Extract the [x, y] coordinate from the center of the cell holding the provided text.  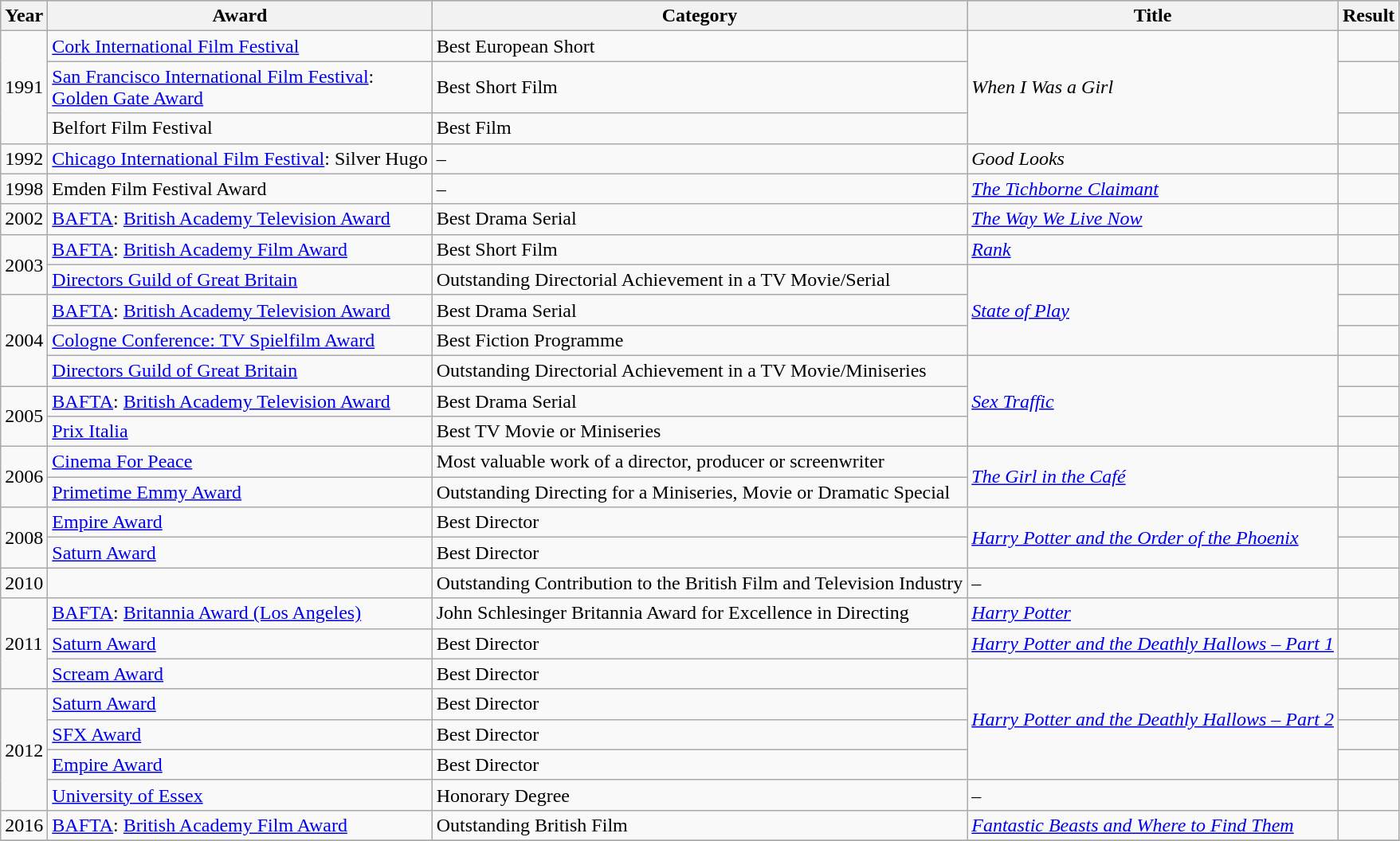
Award [240, 16]
When I Was a Girl [1153, 88]
Outstanding Directorial Achievement in a TV Movie/Miniseries [700, 370]
2008 [24, 538]
Outstanding Directorial Achievement in a TV Movie/Serial [700, 280]
Sex Traffic [1153, 401]
Fantastic Beasts and Where to Find Them [1153, 825]
Cologne Conference: TV Spielfilm Award [240, 340]
Honorary Degree [700, 795]
Primetime Emmy Award [240, 492]
Harry Potter [1153, 613]
1998 [24, 189]
2010 [24, 583]
Harry Potter and the Order of the Phoenix [1153, 538]
2004 [24, 340]
Chicago International Film Festival: Silver Hugo [240, 158]
Emden Film Festival Award [240, 189]
The Tichborne Claimant [1153, 189]
Cinema For Peace [240, 462]
The Way We Live Now [1153, 219]
San Francisco International Film Festival:Golden Gate Award [240, 88]
Belfort Film Festival [240, 128]
BAFTA: Britannia Award (Los Angeles) [240, 613]
2006 [24, 477]
Result [1368, 16]
Prix Italia [240, 432]
2003 [24, 264]
Title [1153, 16]
Category [700, 16]
1992 [24, 158]
State of Play [1153, 310]
2012 [24, 749]
Best European Short [700, 46]
Harry Potter and the Deathly Hallows – Part 1 [1153, 643]
SFX Award [240, 734]
Rank [1153, 249]
Harry Potter and the Deathly Hallows – Part 2 [1153, 719]
The Girl in the Café [1153, 477]
1991 [24, 88]
Outstanding Directing for a Miniseries, Movie or Dramatic Special [700, 492]
Outstanding Contribution to the British Film and Television Industry [700, 583]
2011 [24, 643]
Good Looks [1153, 158]
Cork International Film Festival [240, 46]
2005 [24, 416]
University of Essex [240, 795]
Outstanding British Film [700, 825]
Best TV Movie or Miniseries [700, 432]
John Schlesinger Britannia Award for Excellence in Directing [700, 613]
2016 [24, 825]
Best Fiction Programme [700, 340]
Most valuable work of a director, producer or screenwriter [700, 462]
Best Film [700, 128]
Scream Award [240, 674]
Year [24, 16]
2002 [24, 219]
